Output the (x, y) coordinate of the center of the cell containing the given text.  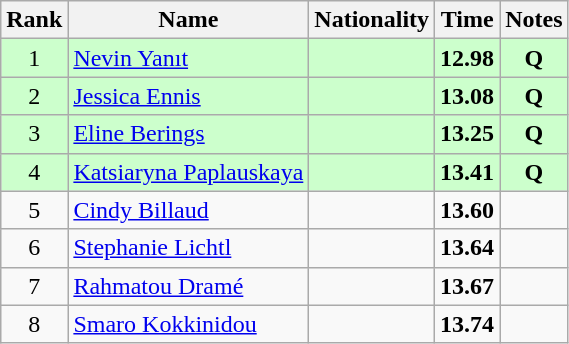
3 (34, 134)
Nevin Yanıt (188, 58)
Name (188, 20)
Notes (534, 20)
Eline Berings (188, 134)
6 (34, 248)
Time (468, 20)
8 (34, 324)
Jessica Ennis (188, 96)
7 (34, 286)
Smaro Kokkinidou (188, 324)
13.60 (468, 210)
13.25 (468, 134)
Rank (34, 20)
13.67 (468, 286)
2 (34, 96)
Stephanie Lichtl (188, 248)
1 (34, 58)
13.64 (468, 248)
Cindy Billaud (188, 210)
4 (34, 172)
13.41 (468, 172)
13.08 (468, 96)
5 (34, 210)
12.98 (468, 58)
Rahmatou Dramé (188, 286)
Nationality (372, 20)
13.74 (468, 324)
Katsiaryna Paplauskaya (188, 172)
